Locate the cell with the specified text and output its (x, y) center coordinate. 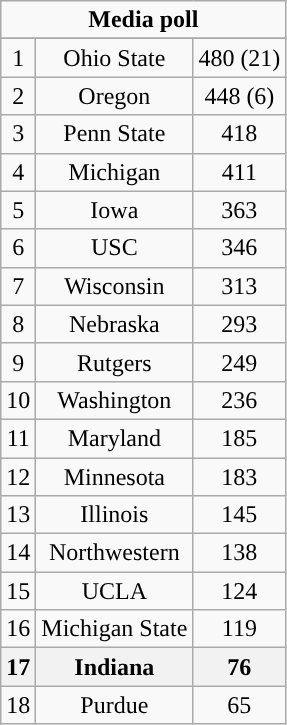
Indiana (114, 667)
448 (6) (240, 96)
76 (240, 667)
4 (18, 172)
6 (18, 248)
124 (240, 591)
145 (240, 515)
12 (18, 477)
418 (240, 134)
Michigan State (114, 629)
411 (240, 172)
10 (18, 400)
15 (18, 591)
14 (18, 553)
Minnesota (114, 477)
9 (18, 362)
Purdue (114, 705)
Maryland (114, 438)
363 (240, 210)
13 (18, 515)
2 (18, 96)
7 (18, 286)
Penn State (114, 134)
Ohio State (114, 58)
Oregon (114, 96)
17 (18, 667)
Media poll (144, 20)
11 (18, 438)
5 (18, 210)
138 (240, 553)
119 (240, 629)
USC (114, 248)
Northwestern (114, 553)
18 (18, 705)
65 (240, 705)
Rutgers (114, 362)
480 (21) (240, 58)
UCLA (114, 591)
1 (18, 58)
313 (240, 286)
236 (240, 400)
346 (240, 248)
Nebraska (114, 324)
16 (18, 629)
185 (240, 438)
3 (18, 134)
183 (240, 477)
Wisconsin (114, 286)
Iowa (114, 210)
8 (18, 324)
Washington (114, 400)
Michigan (114, 172)
Illinois (114, 515)
293 (240, 324)
249 (240, 362)
